Locate the cell with the specified text and output its (x, y) center coordinate. 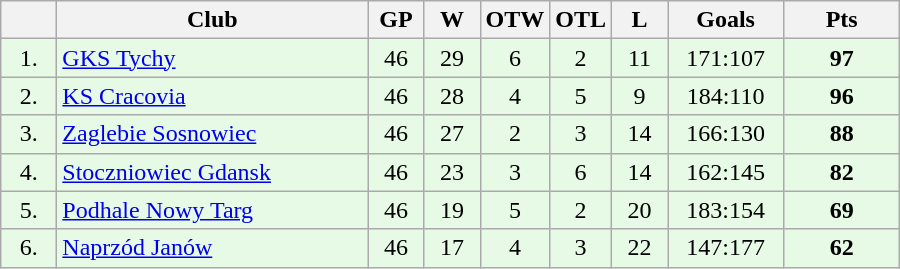
22 (640, 248)
Stoczniowiec Gdansk (212, 172)
97 (842, 58)
82 (842, 172)
28 (452, 96)
96 (842, 96)
5. (29, 210)
166:130 (726, 134)
62 (842, 248)
KS Cracovia (212, 96)
183:154 (726, 210)
6. (29, 248)
19 (452, 210)
9 (640, 96)
L (640, 20)
Naprzód Janów (212, 248)
OTL (581, 20)
27 (452, 134)
171:107 (726, 58)
17 (452, 248)
GKS Tychy (212, 58)
184:110 (726, 96)
Goals (726, 20)
4. (29, 172)
162:145 (726, 172)
OTW (515, 20)
88 (842, 134)
Zaglebie Sosnowiec (212, 134)
1. (29, 58)
Pts (842, 20)
W (452, 20)
147:177 (726, 248)
Club (212, 20)
GP (396, 20)
Podhale Nowy Targ (212, 210)
29 (452, 58)
69 (842, 210)
2. (29, 96)
11 (640, 58)
23 (452, 172)
3. (29, 134)
20 (640, 210)
